Identify which cell holds the provided text, then report its (x, y) central coordinate. 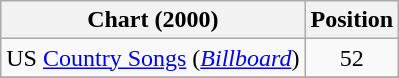
US Country Songs (Billboard) (153, 58)
Position (352, 20)
52 (352, 58)
Chart (2000) (153, 20)
